Extract the (x, y) coordinate from the center of the cell holding the provided text.  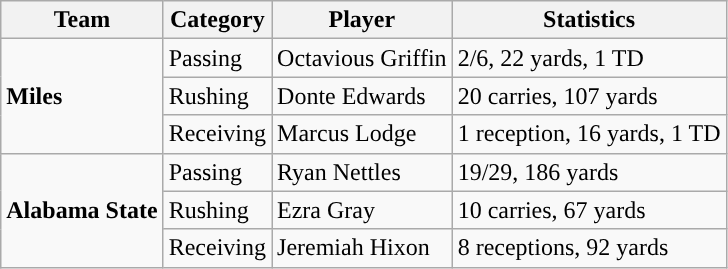
Jeremiah Hixon (362, 248)
Ezra Gray (362, 210)
2/6, 22 yards, 1 TD (589, 58)
Marcus Lodge (362, 134)
Category (217, 20)
Player (362, 20)
Alabama State (82, 210)
Donte Edwards (362, 96)
19/29, 186 yards (589, 172)
20 carries, 107 yards (589, 96)
Miles (82, 96)
Team (82, 20)
1 reception, 16 yards, 1 TD (589, 134)
10 carries, 67 yards (589, 210)
Octavious Griffin (362, 58)
8 receptions, 92 yards (589, 248)
Statistics (589, 20)
Ryan Nettles (362, 172)
